Determine the [x, y] coordinate at the center of the cell enclosing the given text.  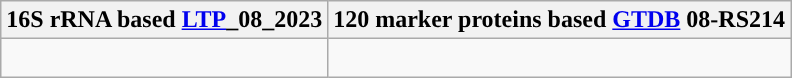
16S rRNA based LTP_08_2023 [164, 20]
120 marker proteins based GTDB 08-RS214 [560, 20]
